Capture the cell that displays the provided text and extract its (x, y) central coordinate. 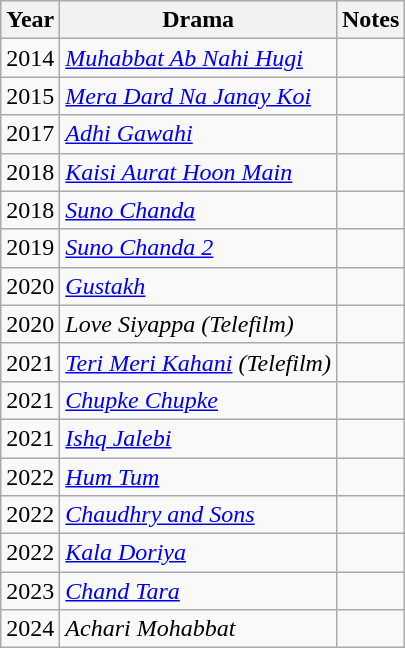
Year (30, 20)
Chand Tara (198, 591)
Gustakh (198, 286)
Hum Tum (198, 477)
2017 (30, 134)
Muhabbat Ab Nahi Hugi (198, 58)
Suno Chanda (198, 210)
Ishq Jalebi (198, 438)
Drama (198, 20)
2024 (30, 629)
Mera Dard Na Janay Koi (198, 96)
2023 (30, 591)
Suno Chanda 2 (198, 248)
Chaudhry and Sons (198, 515)
2014 (30, 58)
Love Siyappa (Telefilm) (198, 324)
Teri Meri Kahani (Telefilm) (198, 362)
Kala Doriya (198, 553)
Notes (370, 20)
Achari Mohabbat (198, 629)
Kaisi Aurat Hoon Main (198, 172)
Adhi Gawahi (198, 134)
2015 (30, 96)
2019 (30, 248)
Chupke Chupke (198, 400)
